From the cell containing the given text, extract its center point as (x, y) coordinate. 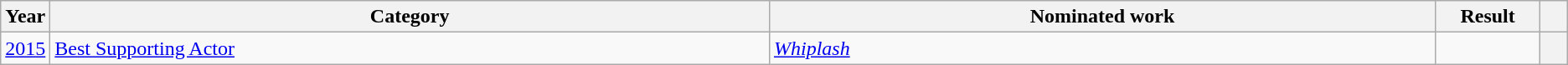
Year (25, 17)
2015 (25, 48)
Whiplash (1102, 48)
Result (1488, 17)
Best Supporting Actor (410, 48)
Nominated work (1102, 17)
Category (410, 17)
